Output the [X, Y] coordinate of the center of the cell containing the given text.  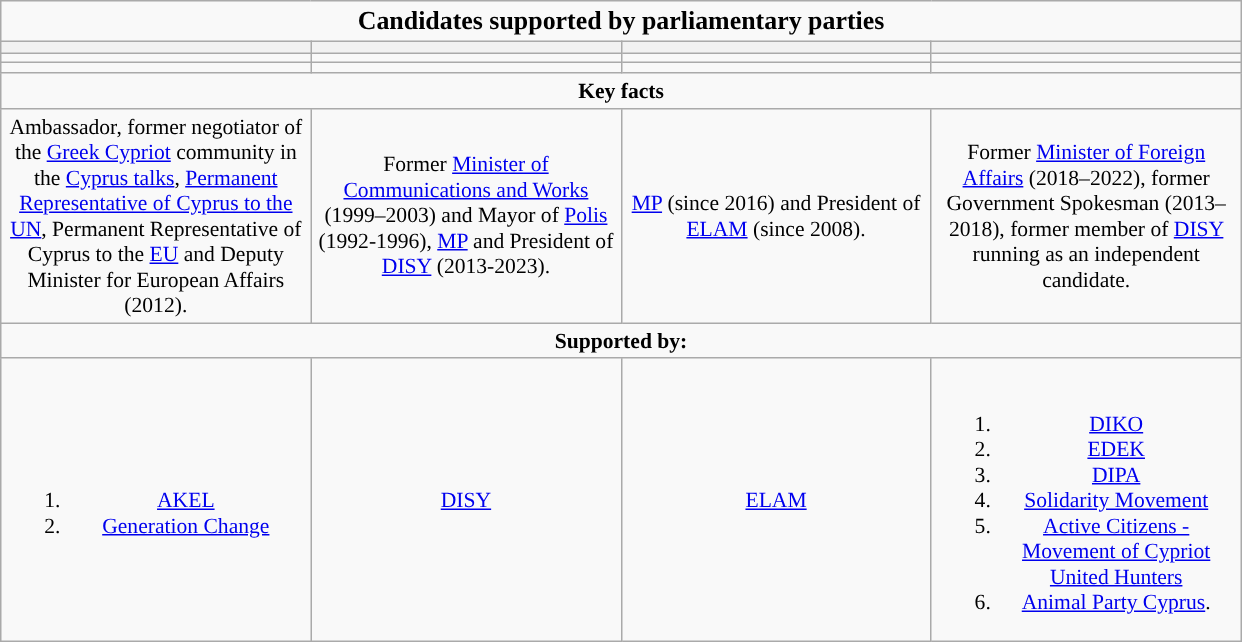
AKELGeneration Change [156, 500]
Supported by: [621, 341]
DIKOEDEKDIPASolidarity MovementActive Citizens - Movement of Cypriot United HuntersAnimal Party Cyprus. [1086, 500]
Key facts [621, 91]
Former Minister of Foreign Affairs (2018–2022), former Government Spokesman (2013–2018), former member of DISY running as an independent candidate. [1086, 216]
MP (since 2016) and President of ELAM (since 2008). [776, 216]
ELAM [776, 500]
Former Minister of Communications and Works (1999–2003) and Mayor of Polis (1992-1996), MP and President of DISY (2013-2023). [466, 216]
Candidates supported by parliamentary parties [621, 21]
DISY [466, 500]
